For the text-containing cell, return its midpoint in [x, y] coordinate format. 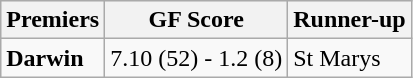
7.10 (52) - 1.2 (8) [196, 58]
St Marys [350, 58]
Darwin [53, 58]
Premiers [53, 20]
Runner-up [350, 20]
GF Score [196, 20]
